Locate the cell with the specified text and output its [x, y] center coordinate. 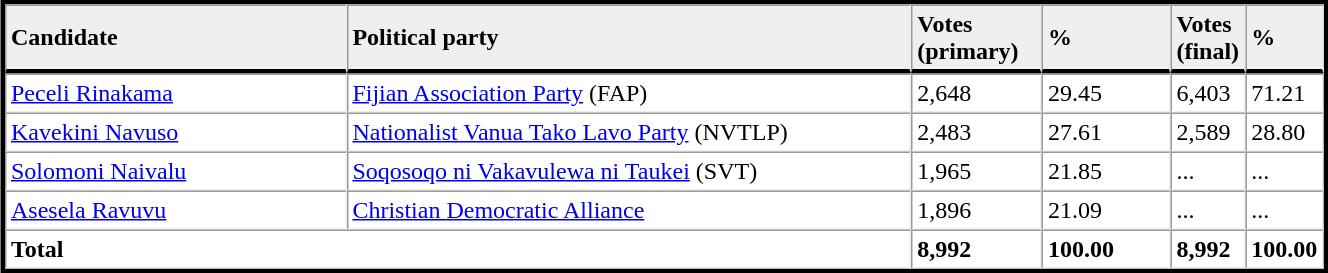
Candidate [176, 38]
Solomoni Naivalu [176, 172]
Votes(primary) [976, 38]
Asesela Ravuvu [176, 210]
Total [458, 250]
Soqosoqo ni Vakavulewa ni Taukei (SVT) [628, 172]
29.45 [1106, 94]
Political party [628, 38]
27.61 [1106, 132]
2,589 [1208, 132]
6,403 [1208, 94]
Nationalist Vanua Tako Lavo Party (NVTLP) [628, 132]
1,965 [976, 172]
1,896 [976, 210]
21.85 [1106, 172]
2,648 [976, 94]
71.21 [1284, 94]
28.80 [1284, 132]
Christian Democratic Alliance [628, 210]
2,483 [976, 132]
Peceli Rinakama [176, 94]
Kavekini Navuso [176, 132]
21.09 [1106, 210]
Votes(final) [1208, 38]
Fijian Association Party (FAP) [628, 94]
